Capture the cell that displays the provided text and extract its (X, Y) central coordinate. 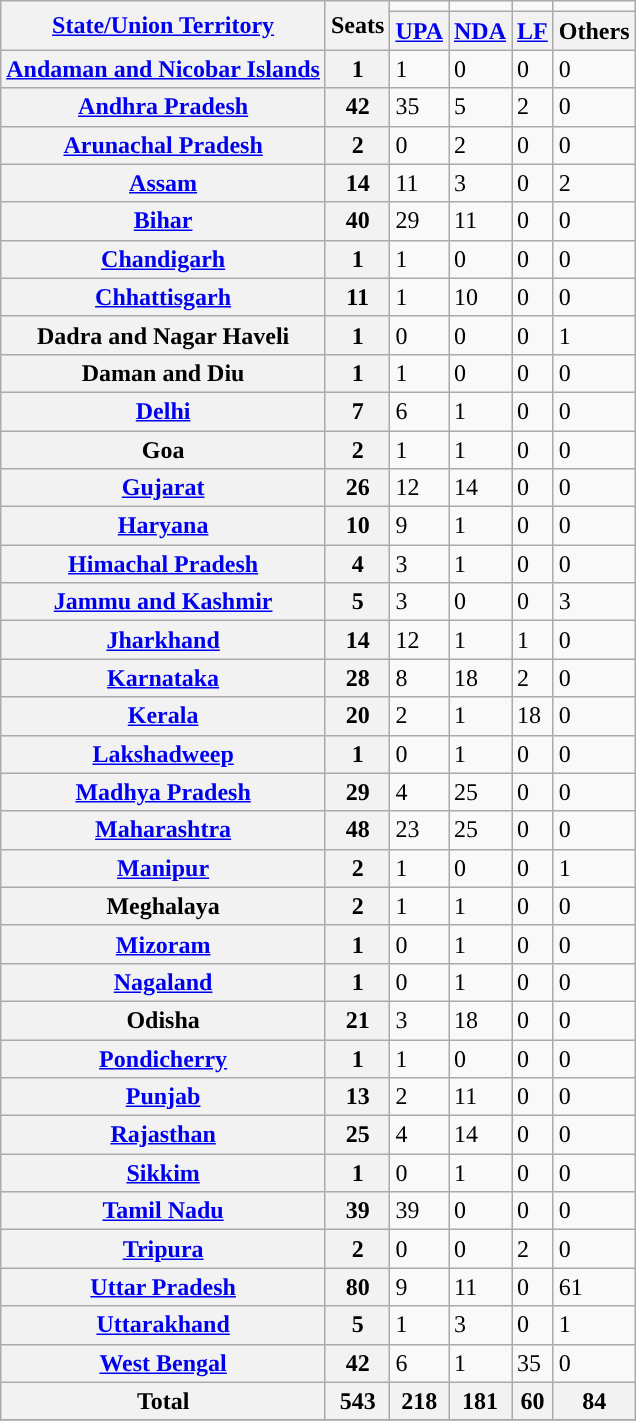
Assam (164, 183)
Mizoram (164, 944)
Odisha (164, 1020)
61 (594, 1287)
Chhattisgarh (164, 297)
Lakshadweep (164, 754)
Seats (357, 26)
Uttarakhand (164, 1325)
Goa (164, 449)
Himachal Pradesh (164, 564)
84 (594, 1401)
Andaman and Nicobar Islands (164, 69)
60 (533, 1401)
28 (357, 678)
State/Union Territory (164, 26)
West Bengal (164, 1363)
Maharashtra (164, 830)
Meghalaya (164, 906)
Kerala (164, 716)
40 (357, 221)
Karnataka (164, 678)
Delhi (164, 411)
Dadra and Nagar Haveli (164, 335)
Madhya Pradesh (164, 792)
Punjab (164, 1097)
Nagaland (164, 982)
181 (480, 1401)
23 (420, 830)
80 (357, 1287)
LF (533, 31)
Haryana (164, 526)
UPA (420, 31)
Manipur (164, 868)
Arunachal Pradesh (164, 145)
48 (357, 830)
Bihar (164, 221)
Chandigarh (164, 259)
Total (164, 1401)
Tamil Nadu (164, 1211)
7 (357, 411)
Others (594, 31)
543 (357, 1401)
Uttar Pradesh (164, 1287)
Daman and Diu (164, 373)
8 (420, 678)
Sikkim (164, 1173)
Jharkhand (164, 640)
Andhra Pradesh (164, 107)
NDA (480, 31)
26 (357, 488)
Rajasthan (164, 1135)
Tripura (164, 1249)
20 (357, 716)
21 (357, 1020)
Jammu and Kashmir (164, 602)
13 (357, 1097)
218 (420, 1401)
Gujarat (164, 488)
Pondicherry (164, 1059)
